Capture the cell that displays the provided text and extract its [X, Y] central coordinate. 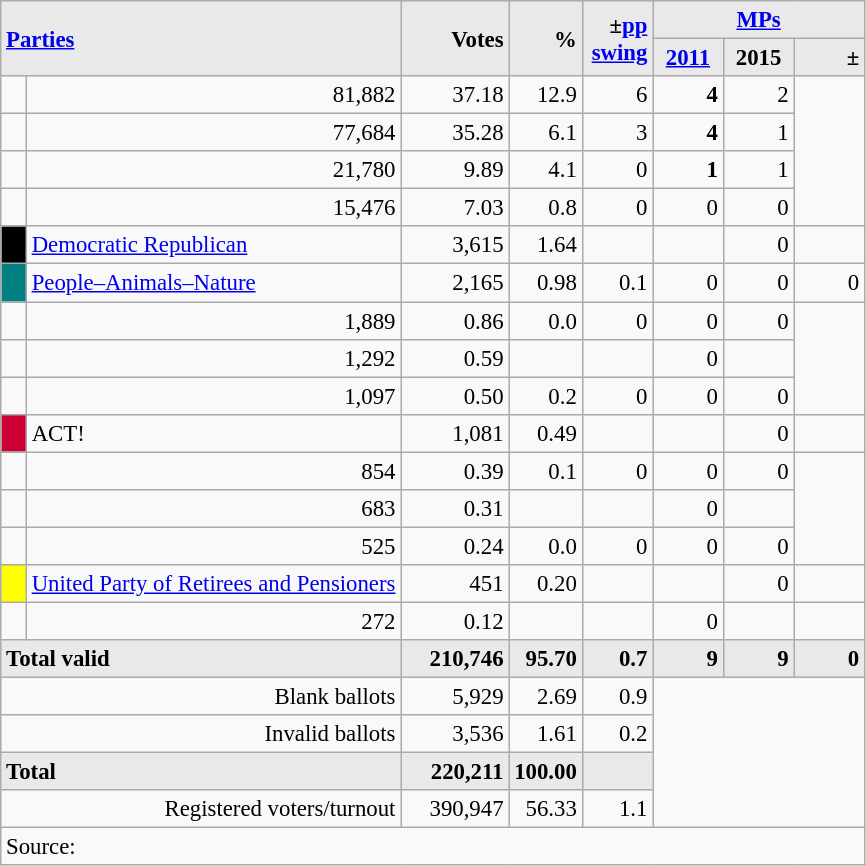
220,211 [455, 772]
1,081 [455, 433]
MPs [759, 20]
Invalid ballots [201, 734]
2015 [758, 58]
5,929 [455, 697]
390,947 [455, 809]
1,889 [213, 321]
Total valid [201, 659]
100.00 [546, 772]
272 [213, 621]
% [546, 38]
7.03 [455, 208]
451 [455, 584]
Total [201, 772]
ACT! [213, 433]
0.9 [618, 697]
0.12 [455, 621]
95.70 [546, 659]
0.8 [546, 208]
3,536 [455, 734]
United Party of Retirees and Pensioners [213, 584]
1,097 [213, 396]
77,684 [213, 133]
2 [758, 95]
0.49 [546, 433]
0.98 [546, 283]
People–Animals–Nature [213, 283]
683 [213, 509]
210,746 [455, 659]
Votes [455, 38]
0.59 [455, 358]
1,292 [213, 358]
6 [618, 95]
0.20 [546, 584]
0.39 [455, 471]
3 [618, 133]
15,476 [213, 208]
0.31 [455, 509]
Democratic Republican [213, 245]
3,615 [455, 245]
0.24 [455, 546]
±pp swing [618, 38]
4.1 [546, 170]
81,882 [213, 95]
0.86 [455, 321]
854 [213, 471]
9.89 [455, 170]
1.1 [618, 809]
12.9 [546, 95]
Parties [201, 38]
0.50 [455, 396]
Registered voters/turnout [201, 809]
Blank ballots [201, 697]
1.61 [546, 734]
± [830, 58]
0.7 [618, 659]
Source: [433, 847]
525 [213, 546]
1.64 [546, 245]
56.33 [546, 809]
2011 [688, 58]
21,780 [213, 170]
2.69 [546, 697]
2,165 [455, 283]
35.28 [455, 133]
37.18 [455, 95]
6.1 [546, 133]
